Find where the given text appears and provide that cell's center as (x, y) coordinate. 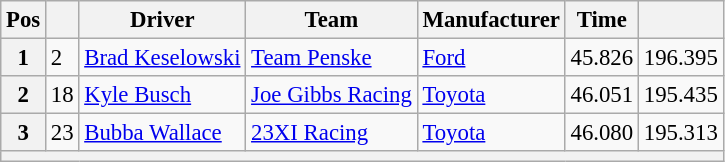
Time (602, 20)
Team (332, 20)
195.313 (680, 133)
Brad Keselowski (162, 58)
46.051 (602, 95)
23 (62, 133)
Kyle Busch (162, 95)
3 (24, 133)
Joe Gibbs Racing (332, 95)
196.395 (680, 58)
Manufacturer (491, 20)
Ford (491, 58)
Team Penske (332, 58)
45.826 (602, 58)
18 (62, 95)
Driver (162, 20)
195.435 (680, 95)
Bubba Wallace (162, 133)
Pos (24, 20)
46.080 (602, 133)
1 (24, 58)
23XI Racing (332, 133)
